Provide the [X, Y] coordinate of the cell's center where the given text is located.  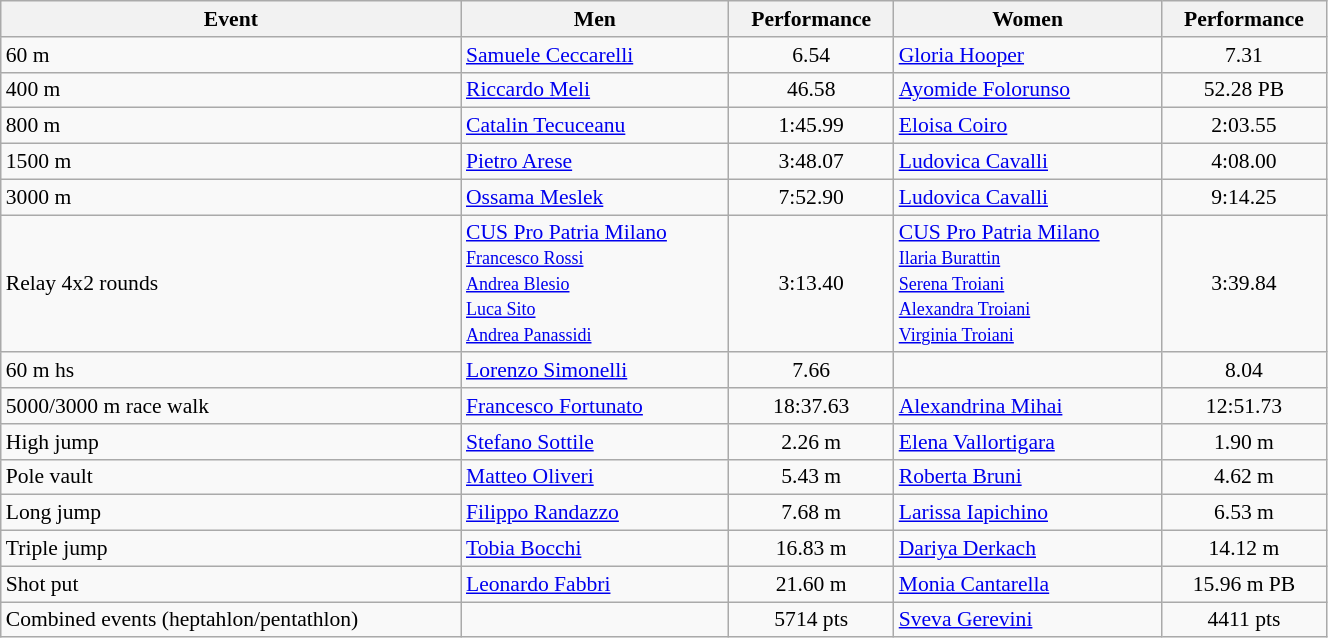
Eloisa Coiro [1028, 126]
3:48.07 [812, 162]
6.53 m [1244, 513]
Ayomide Folorunso [1028, 90]
7.31 [1244, 55]
1500 m [231, 162]
Pole vault [231, 477]
Matteo Oliveri [595, 477]
Filippo Randazzo [595, 513]
Men [595, 19]
Relay 4x2 rounds [231, 284]
7.68 m [812, 513]
2:03.55 [1244, 126]
46.58 [812, 90]
7.66 [812, 371]
5714 pts [812, 620]
4411 pts [1244, 620]
Francesco Fortunato [595, 406]
High jump [231, 442]
5000/3000 m race walk [231, 406]
3:39.84 [1244, 284]
Catalin Tecuceanu [595, 126]
Stefano Sottile [595, 442]
Triple jump [231, 549]
Lorenzo Simonelli [595, 371]
15.96 m PB [1244, 584]
4.62 m [1244, 477]
Tobia Bocchi [595, 549]
Ossama Meslek [595, 197]
Monia Cantarella [1028, 584]
18:37.63 [812, 406]
60 m [231, 55]
3000 m [231, 197]
Alexandrina Mihai [1028, 406]
2.26 m [812, 442]
Long jump [231, 513]
21.60 m [812, 584]
7:52.90 [812, 197]
Dariya Derkach [1028, 549]
5.43 m [812, 477]
4:08.00 [1244, 162]
Women [1028, 19]
1.90 m [1244, 442]
14.12 m [1244, 549]
Gloria Hooper [1028, 55]
6.54 [812, 55]
60 m hs [231, 371]
Event [231, 19]
Roberta Bruni [1028, 477]
3:13.40 [812, 284]
16.83 m [812, 549]
Elena Vallortigara [1028, 442]
Combined events (heptahlon/pentathlon) [231, 620]
Riccardo Meli [595, 90]
Larissa Iapichino [1028, 513]
8.04 [1244, 371]
800 m [231, 126]
52.28 PB [1244, 90]
Shot put [231, 584]
Pietro Arese [595, 162]
Sveva Gerevini [1028, 620]
CUS Pro Patria Milano Francesco RossiAndrea BlesioLuca SitoAndrea Panassidi [595, 284]
Samuele Ceccarelli [595, 55]
1:45.99 [812, 126]
12:51.73 [1244, 406]
400 m [231, 90]
9:14.25 [1244, 197]
Leonardo Fabbri [595, 584]
CUS Pro Patria Milano Ilaria BurattinSerena TroianiAlexandra TroianiVirginia Troiani [1028, 284]
